Search for the cell housing the specified text and yield its [X, Y] center coordinate. 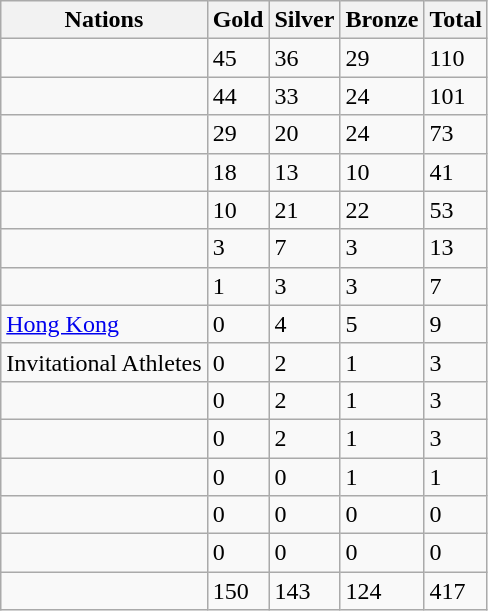
18 [238, 172]
143 [304, 591]
Total [456, 20]
Invitational Athletes [104, 362]
22 [382, 210]
Nations [104, 20]
36 [304, 58]
73 [456, 134]
4 [304, 324]
45 [238, 58]
5 [382, 324]
417 [456, 591]
150 [238, 591]
33 [304, 96]
21 [304, 210]
Gold [238, 20]
44 [238, 96]
110 [456, 58]
9 [456, 324]
20 [304, 134]
124 [382, 591]
Silver [304, 20]
Bronze [382, 20]
101 [456, 96]
Hong Kong [104, 324]
41 [456, 172]
53 [456, 210]
